Pinpoint the cell where the given text exists, returning its (x, y) midpoint coordinate. 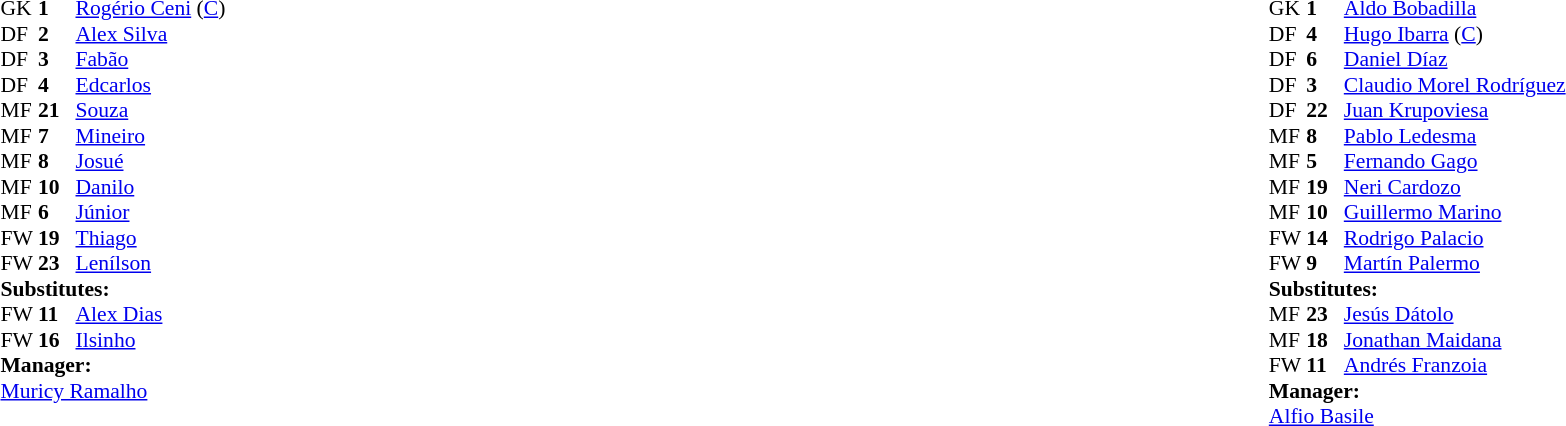
Fabão (151, 59)
18 (1325, 340)
Alex Silva (151, 34)
Hugo Ibarra (C) (1455, 34)
9 (1325, 263)
Mineiro (151, 136)
Alex Dias (151, 315)
Rodrigo Palacio (1455, 238)
Danilo (151, 187)
Juan Krupoviesa (1455, 111)
5 (1325, 161)
21 (57, 111)
Claudio Morel Rodríguez (1455, 85)
Lenílson (151, 263)
Jesús Dátolo (1455, 315)
Neri Cardozo (1455, 187)
Jonathan Maidana (1455, 340)
Daniel Díaz (1455, 59)
Ilsinho (151, 340)
Pablo Ledesma (1455, 136)
Edcarlos (151, 85)
16 (57, 340)
Thiago (151, 238)
Fernando Gago (1455, 161)
Martín Palermo (1455, 263)
Júnior (151, 213)
Andrés Franzoia (1455, 365)
Souza (151, 111)
Guillermo Marino (1455, 213)
2 (57, 34)
14 (1325, 238)
Josué (151, 161)
Muricy Ramalho (112, 391)
7 (57, 136)
22 (1325, 111)
